Identify which cell holds the provided text, then report its (X, Y) central coordinate. 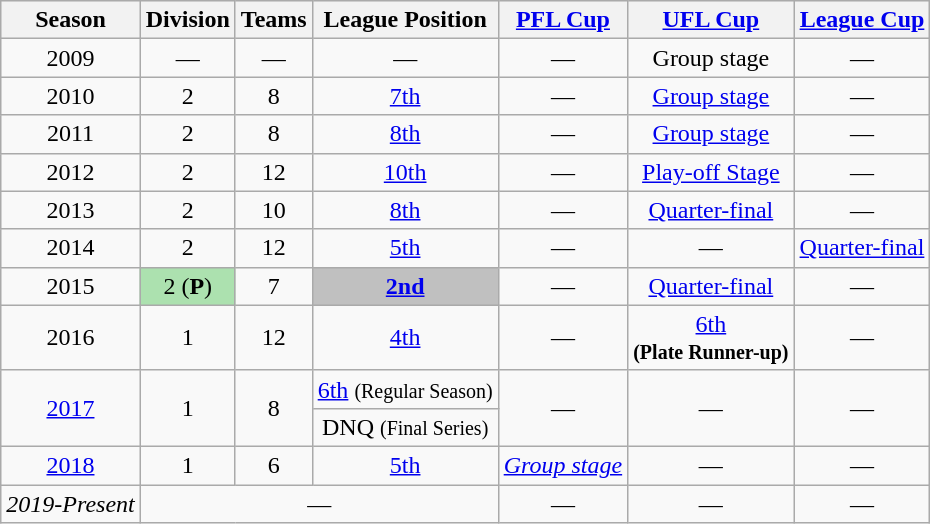
10th (405, 172)
DNQ (Final Series) (405, 427)
2014 (70, 248)
4th (405, 338)
Play-off Stage (711, 172)
2018 (70, 465)
7th (405, 96)
7 (274, 286)
Division (188, 20)
Season (70, 20)
10 (274, 210)
2011 (70, 134)
2012 (70, 172)
2013 (70, 210)
6th (Regular Season) (405, 389)
League Cup (862, 20)
PFL Cup (563, 20)
2 (P) (188, 286)
2016 (70, 338)
2017 (70, 408)
6 (274, 465)
2nd (405, 286)
Teams (274, 20)
2015 (70, 286)
6th(Plate Runner-up) (711, 338)
League Position (405, 20)
2019-Present (70, 503)
2010 (70, 96)
UFL Cup (711, 20)
2009 (70, 58)
